Find where the given text appears and provide that cell's center as [X, Y] coordinate. 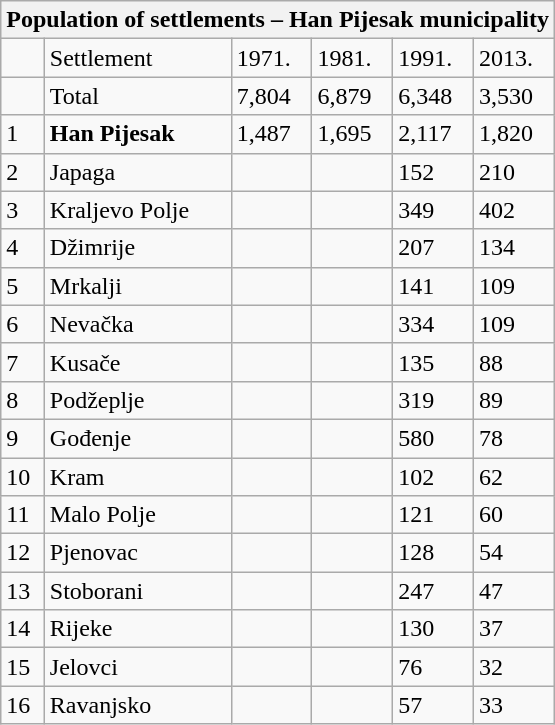
207 [434, 248]
210 [514, 172]
8 [23, 400]
Rijeke [138, 629]
Džimrije [138, 248]
319 [434, 400]
402 [514, 210]
Population of settlements – Han Pijesak municipality [278, 20]
6,879 [352, 96]
Ravanjsko [138, 705]
Nevačka [138, 324]
88 [514, 362]
Podžeplje [138, 400]
2,117 [434, 134]
1981. [352, 58]
60 [514, 515]
334 [434, 324]
Stoborani [138, 591]
1971. [272, 58]
7 [23, 362]
152 [434, 172]
6 [23, 324]
11 [23, 515]
76 [434, 667]
Total [138, 96]
580 [434, 438]
9 [23, 438]
Gođenje [138, 438]
13 [23, 591]
247 [434, 591]
Pjenovac [138, 553]
Kusače [138, 362]
2 [23, 172]
15 [23, 667]
78 [514, 438]
33 [514, 705]
7,804 [272, 96]
10 [23, 477]
3 [23, 210]
121 [434, 515]
Kraljevo Polje [138, 210]
12 [23, 553]
1,695 [352, 134]
102 [434, 477]
89 [514, 400]
130 [434, 629]
54 [514, 553]
1,487 [272, 134]
47 [514, 591]
1 [23, 134]
134 [514, 248]
4 [23, 248]
16 [23, 705]
Mrkalji [138, 286]
Settlement [138, 58]
3,530 [514, 96]
Kram [138, 477]
14 [23, 629]
Japaga [138, 172]
62 [514, 477]
349 [434, 210]
141 [434, 286]
135 [434, 362]
Malo Polje [138, 515]
37 [514, 629]
Jelovci [138, 667]
6,348 [434, 96]
1,820 [514, 134]
32 [514, 667]
128 [434, 553]
1991. [434, 58]
2013. [514, 58]
57 [434, 705]
5 [23, 286]
Han Pijesak [138, 134]
